Return [x, y] of the center of cell containing provided text 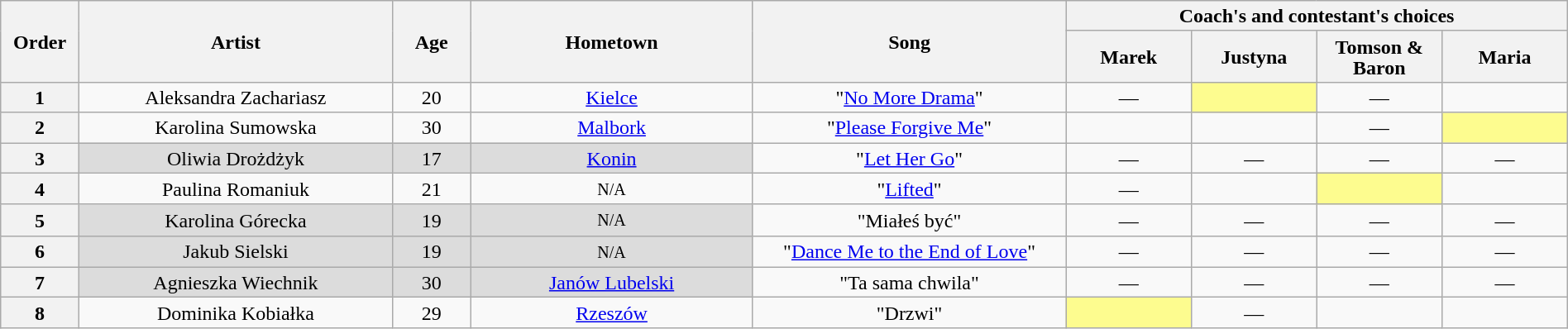
6 [40, 251]
"Lifted" [910, 188]
"Miałeś być" [910, 220]
"Please Forgive Me" [910, 127]
Dominika Kobiałka [235, 312]
Agnieszka Wiechnik [235, 283]
8 [40, 312]
4 [40, 188]
Coach's and contestant's choices [1317, 17]
Paulina Romaniuk [235, 188]
Tomson & Baron [1379, 56]
Hometown [612, 41]
Age [432, 41]
Janów Lubelski [612, 283]
Konin [612, 157]
Malbork [612, 127]
21 [432, 188]
Kielce [612, 98]
"Dance Me to the End of Love" [910, 251]
Maria [1505, 56]
5 [40, 220]
"Let Her Go" [910, 157]
Jakub Sielski [235, 251]
Rzeszów [612, 312]
2 [40, 127]
Artist [235, 41]
Marek [1129, 56]
Justyna [1255, 56]
Order [40, 41]
Karolina Sumowska [235, 127]
7 [40, 283]
1 [40, 98]
Karolina Górecka [235, 220]
"No More Drama" [910, 98]
Song [910, 41]
Oliwia Drożdżyk [235, 157]
20 [432, 98]
17 [432, 157]
3 [40, 157]
"Drzwi" [910, 312]
29 [432, 312]
"Ta sama chwila" [910, 283]
Aleksandra Zachariasz [235, 98]
